Scan for the cell matching the given text and deliver its [x, y] coordinate at center. 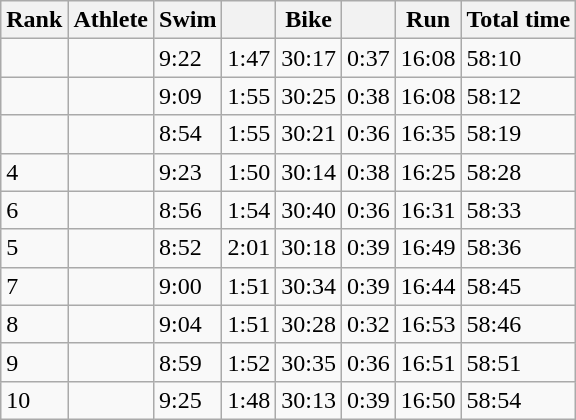
9:04 [188, 324]
0:37 [368, 58]
16:44 [428, 286]
30:18 [309, 248]
58:28 [518, 172]
1:52 [249, 362]
Swim [188, 20]
58:51 [518, 362]
16:50 [428, 400]
5 [34, 248]
6 [34, 210]
9:25 [188, 400]
1:47 [249, 58]
30:21 [309, 134]
Athlete [111, 20]
58:36 [518, 248]
2:01 [249, 248]
30:13 [309, 400]
9:22 [188, 58]
30:35 [309, 362]
30:14 [309, 172]
58:10 [518, 58]
Total time [518, 20]
Rank [34, 20]
30:28 [309, 324]
0:32 [368, 324]
58:19 [518, 134]
30:17 [309, 58]
16:25 [428, 172]
16:51 [428, 362]
30:40 [309, 210]
10 [34, 400]
Run [428, 20]
16:53 [428, 324]
8:56 [188, 210]
16:49 [428, 248]
9:09 [188, 96]
16:35 [428, 134]
4 [34, 172]
58:54 [518, 400]
8 [34, 324]
1:50 [249, 172]
8:59 [188, 362]
Bike [309, 20]
1:54 [249, 210]
58:46 [518, 324]
58:45 [518, 286]
8:54 [188, 134]
30:25 [309, 96]
58:12 [518, 96]
9:23 [188, 172]
1:48 [249, 400]
16:31 [428, 210]
9:00 [188, 286]
9 [34, 362]
58:33 [518, 210]
7 [34, 286]
30:34 [309, 286]
8:52 [188, 248]
